Determine the (x, y) coordinate at the center of the cell enclosing the given text.  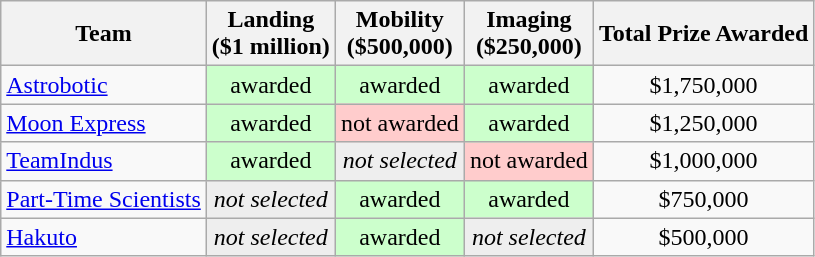
Part-Time Scientists (104, 199)
$500,000 (703, 237)
Team (104, 34)
$750,000 (703, 199)
$1,000,000 (703, 161)
Moon Express (104, 123)
Landing($1 million) (270, 34)
Astrobotic (104, 85)
Mobility($500,000) (400, 34)
TeamIndus (104, 161)
Hakuto (104, 237)
$1,250,000 (703, 123)
$1,750,000 (703, 85)
Imaging($250,000) (528, 34)
Total Prize Awarded (703, 34)
